Detect which cell encompasses the target text, then output its [X, Y] center coordinate. 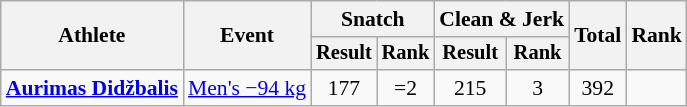
Athlete [92, 36]
392 [598, 88]
215 [470, 88]
Clean & Jerk [502, 19]
Snatch [372, 19]
Event [247, 36]
3 [538, 88]
177 [344, 88]
Men's −94 kg [247, 88]
Aurimas Didžbalis [92, 88]
Total [598, 36]
=2 [406, 88]
